Return the (x, y) coordinate for the center point of the cell that contains the specified text.  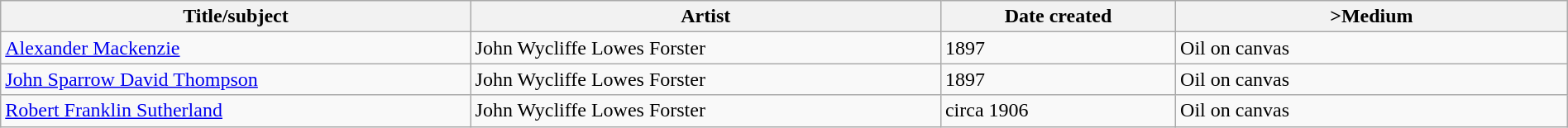
>Medium (1372, 17)
Alexander Mackenzie (236, 48)
Robert Franklin Sutherland (236, 111)
Date created (1058, 17)
Title/subject (236, 17)
Artist (705, 17)
John Sparrow David Thompson (236, 79)
circa 1906 (1058, 111)
